Capture the cell that displays the provided text and extract its (X, Y) central coordinate. 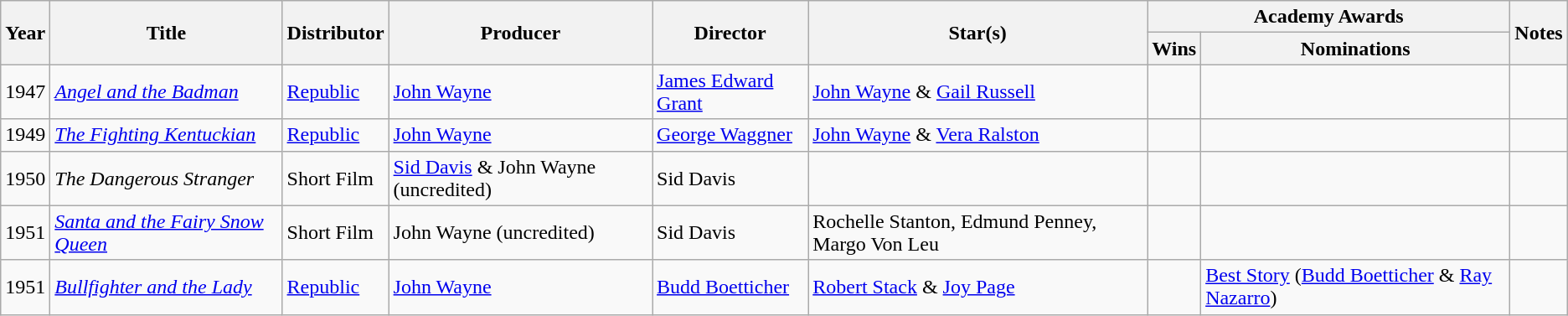
Bullfighter and the Lady (166, 287)
Academy Awards (1328, 17)
Title (166, 33)
The Dangerous Stranger (166, 178)
1950 (25, 178)
Year (25, 33)
Notes (1539, 33)
John Wayne & Gail Russell (978, 92)
John Wayne (uncredited) (520, 233)
Best Story (Budd Boetticher & Ray Nazarro) (1355, 287)
1949 (25, 135)
Distributor (335, 33)
Star(s) (978, 33)
1947 (25, 92)
Sid Davis & John Wayne (uncredited) (520, 178)
Wins (1174, 49)
Robert Stack & Joy Page (978, 287)
John Wayne & Vera Ralston (978, 135)
The Fighting Kentuckian (166, 135)
Angel and the Badman (166, 92)
Rochelle Stanton, Edmund Penney, Margo Von Leu (978, 233)
Budd Boetticher (730, 287)
James Edward Grant (730, 92)
Santa and the Fairy Snow Queen (166, 233)
Producer (520, 33)
Director (730, 33)
Nominations (1355, 49)
George Waggner (730, 135)
